Search for the cell housing the specified text and yield its (x, y) center coordinate. 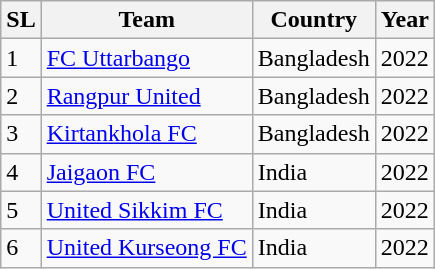
Team (146, 20)
5 (21, 210)
Kirtankhola FC (146, 134)
2 (21, 96)
United Sikkim FC (146, 210)
Jaigaon FC (146, 172)
FC Uttarbango (146, 58)
Year (404, 20)
Rangpur United (146, 96)
4 (21, 172)
Country (314, 20)
United Kurseong FC (146, 248)
6 (21, 248)
SL (21, 20)
3 (21, 134)
1 (21, 58)
